From the cell containing the given text, extract its center point as [x, y] coordinate. 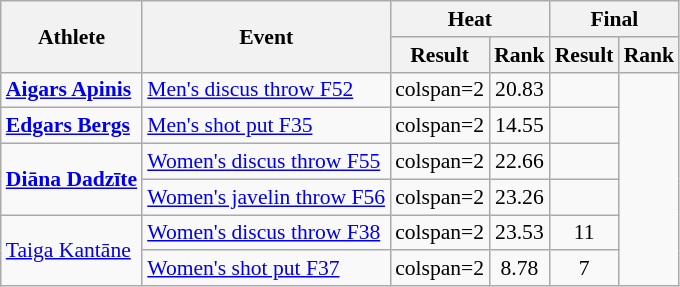
7 [584, 269]
Women's javelin throw F56 [266, 197]
Aigars Apinis [72, 90]
Diāna Dadzīte [72, 180]
22.66 [520, 162]
23.53 [520, 233]
23.26 [520, 197]
Heat [470, 19]
Men's discus throw F52 [266, 90]
Edgars Bergs [72, 126]
Women's shot put F37 [266, 269]
Event [266, 36]
Taiga Kantāne [72, 250]
20.83 [520, 90]
14.55 [520, 126]
11 [584, 233]
Women's discus throw F38 [266, 233]
Women's discus throw F55 [266, 162]
8.78 [520, 269]
Final [614, 19]
Men's shot put F35 [266, 126]
Athlete [72, 36]
